Extract the (X, Y) coordinate from the center of the cell holding the provided text.  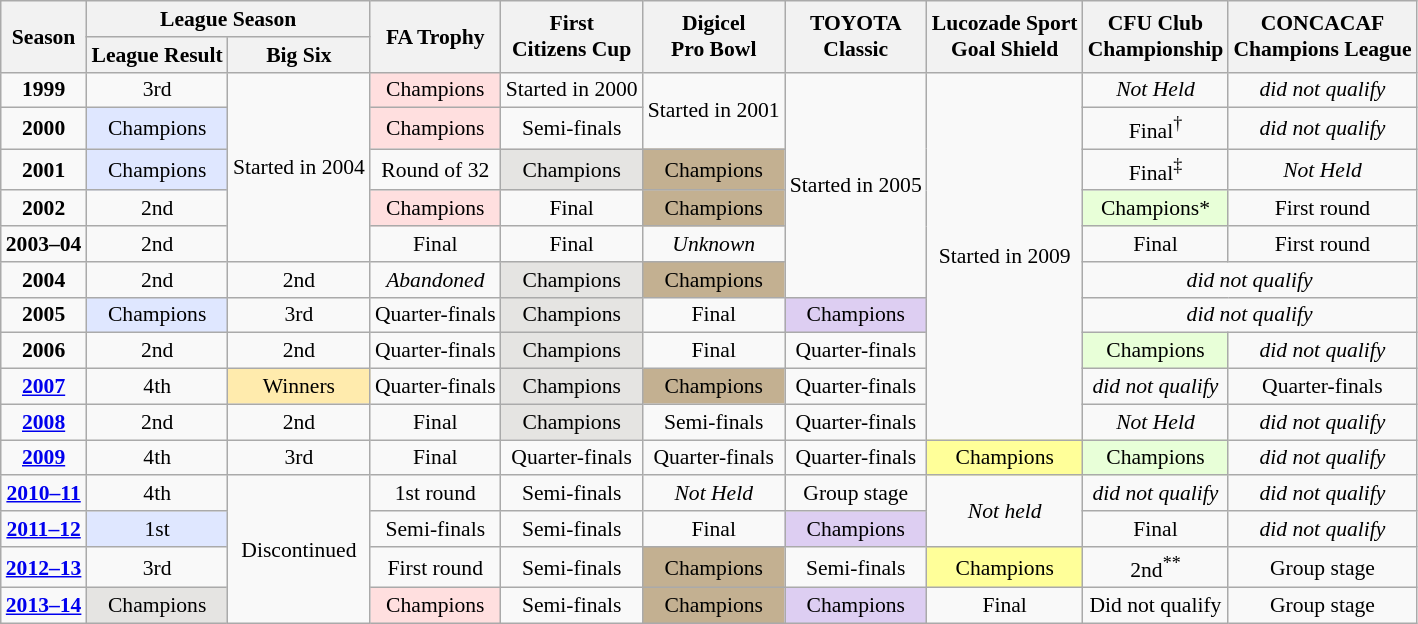
Lucozade SportGoal Shield (1005, 36)
FirstCitizens Cup (572, 36)
Unknown (714, 244)
Not held (1005, 512)
2000 (44, 128)
Discontinued (299, 550)
2013–14 (44, 606)
Champions* (1156, 209)
2012–13 (44, 568)
2003–04 (44, 244)
League Season (228, 19)
1st (156, 529)
1999 (44, 90)
Started in 2001 (714, 110)
2010–11 (44, 494)
Big Six (299, 55)
Did not qualify (1156, 606)
1st round (436, 494)
2011–12 (44, 529)
TOYOTAClassic (856, 36)
Started in 2005 (856, 184)
2nd** (1156, 568)
Started in 2000 (572, 90)
2008 (44, 422)
League Result (156, 55)
2001 (44, 170)
2009 (44, 458)
2006 (44, 351)
2005 (44, 316)
2004 (44, 280)
Round of 32 (436, 170)
Winners (299, 387)
Season (44, 36)
Abandoned (436, 280)
CFU ClubChampionship (1156, 36)
Started in 2009 (1005, 256)
2007 (44, 387)
FA Trophy (436, 36)
Final‡ (1156, 170)
Final† (1156, 128)
DigicelPro Bowl (714, 36)
2002 (44, 209)
Started in 2004 (299, 167)
CONCACAFChampions League (1322, 36)
